Capture the cell that displays the provided text and extract its (X, Y) central coordinate. 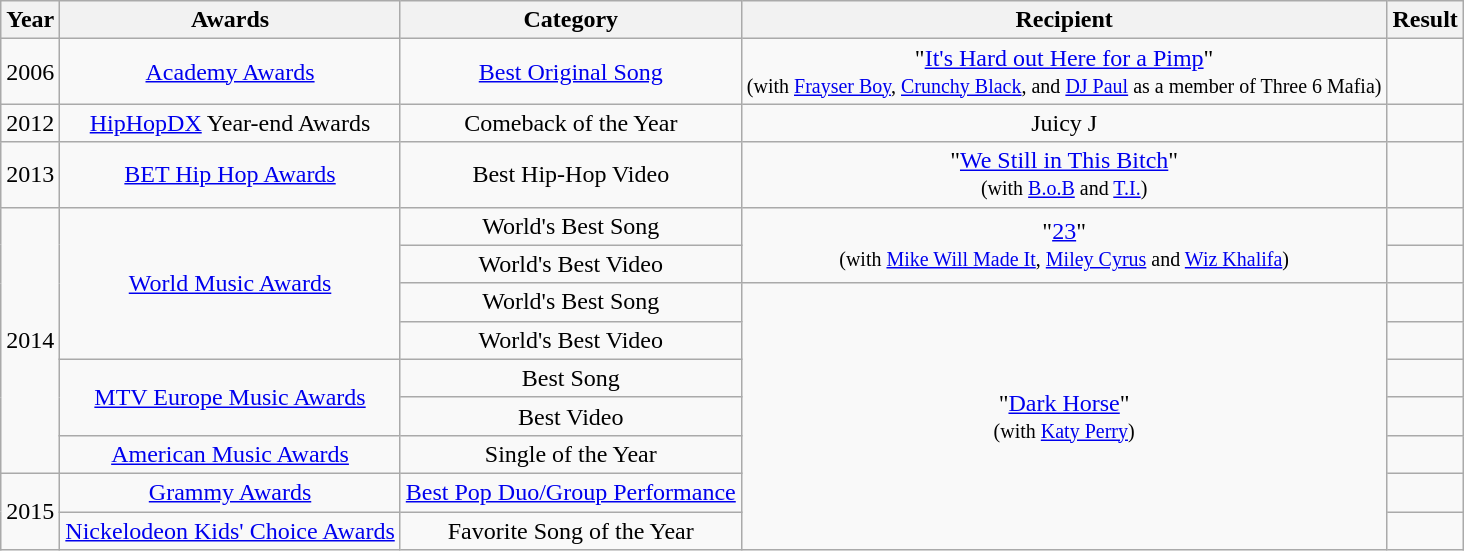
2014 (30, 340)
"23" (with Mike Will Made It, Miley Cyrus and Wiz Khalifa) (1064, 245)
Year (30, 20)
Recipient (1064, 20)
Nickelodeon Kids' Choice Awards (230, 531)
Best Pop Duo/Group Performance (570, 492)
World Music Awards (230, 283)
2013 (30, 174)
Best Hip-Hop Video (570, 174)
American Music Awards (230, 454)
Juicy J (1064, 123)
2006 (30, 72)
"We Still in This Bitch" (with B.o.B and T.I.) (1064, 174)
Category (570, 20)
HipHopDX Year-end Awards (230, 123)
2015 (30, 511)
Favorite Song of the Year (570, 531)
Grammy Awards (230, 492)
Single of the Year (570, 454)
"Dark Horse" (with Katy Perry) (1064, 416)
Best Video (570, 416)
Academy Awards (230, 72)
Comeback of the Year (570, 123)
Result (1425, 20)
Best Original Song (570, 72)
2012 (30, 123)
MTV Europe Music Awards (230, 397)
Best Song (570, 378)
Awards (230, 20)
BET Hip Hop Awards (230, 174)
"It's Hard out Here for a Pimp" (with Frayser Boy, Crunchy Black, and DJ Paul as a member of Three 6 Mafia) (1064, 72)
